Output the [x, y] coordinate of the center of the cell containing the given text.  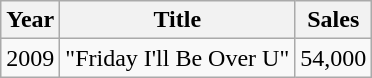
"Friday I'll Be Over U" [178, 58]
54,000 [334, 58]
2009 [30, 58]
Year [30, 20]
Sales [334, 20]
Title [178, 20]
